Detect which cell encompasses the target text, then output its [x, y] center coordinate. 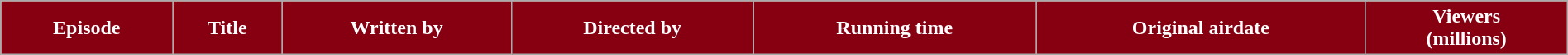
Original airdate [1201, 28]
Title [227, 28]
Directed by [632, 28]
Episode [87, 28]
Viewers(millions) [1466, 28]
Running time [895, 28]
Written by [397, 28]
